Return [x, y] of the center of cell containing provided text 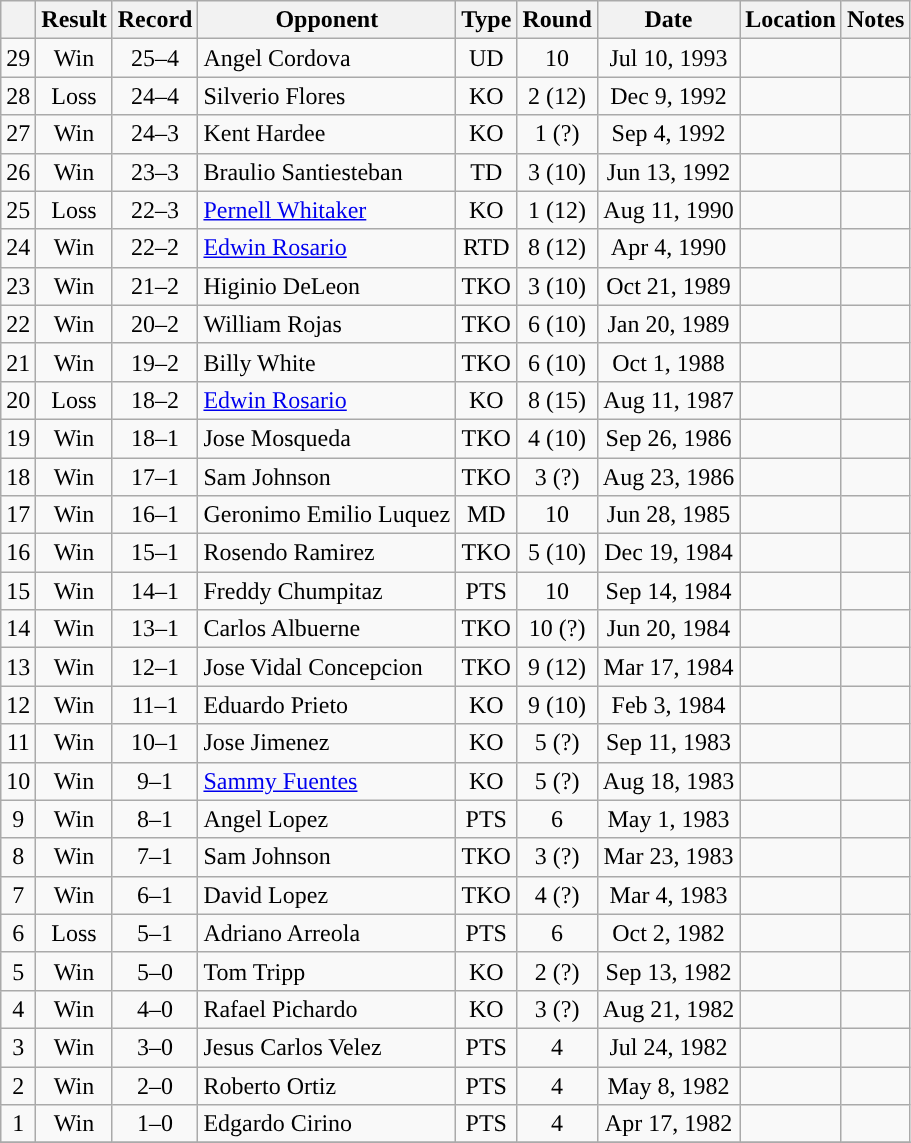
Jun 13, 1992 [668, 172]
Record [155, 20]
5–1 [155, 933]
7–1 [155, 857]
Mar 4, 1983 [668, 895]
1–0 [155, 1124]
Rosendo Ramirez [327, 553]
Aug 11, 1987 [668, 400]
Pernell Whitaker [327, 210]
TD [486, 172]
13 [18, 667]
9 (10) [557, 705]
7 [18, 895]
13–1 [155, 629]
Aug 21, 1982 [668, 1009]
17 [18, 515]
11 [18, 743]
Tom Tripp [327, 971]
Kent Hardee [327, 134]
Sep 11, 1983 [668, 743]
10–1 [155, 743]
4 (10) [557, 438]
Mar 23, 1983 [668, 857]
Geronimo Emilio Luquez [327, 515]
Opponent [327, 20]
2 (12) [557, 96]
Jul 10, 1993 [668, 58]
19 [18, 438]
22–2 [155, 248]
10 (?) [557, 629]
16–1 [155, 515]
Aug 18, 1983 [668, 781]
Dec 19, 1984 [668, 553]
Silverio Flores [327, 96]
Oct 2, 1982 [668, 933]
28 [18, 96]
21–2 [155, 286]
23–3 [155, 172]
Date [668, 20]
Sammy Fuentes [327, 781]
Jesus Carlos Velez [327, 1047]
1 (?) [557, 134]
Feb 3, 1984 [668, 705]
Jan 20, 1989 [668, 324]
12 [18, 705]
1 (12) [557, 210]
23 [18, 286]
15 [18, 591]
8 (12) [557, 248]
Apr 17, 1982 [668, 1124]
24–4 [155, 96]
May 8, 1982 [668, 1085]
21 [18, 362]
8–1 [155, 819]
22–3 [155, 210]
3–0 [155, 1047]
5–0 [155, 971]
Result [74, 20]
Location [791, 20]
20–2 [155, 324]
Angel Lopez [327, 819]
Edgardo Cirino [327, 1124]
Braulio Santiesteban [327, 172]
15–1 [155, 553]
14 [18, 629]
Oct 21, 1989 [668, 286]
Carlos Albuerne [327, 629]
Jun 28, 1985 [668, 515]
8 (15) [557, 400]
Angel Cordova [327, 58]
2 (?) [557, 971]
2 [18, 1085]
18–1 [155, 438]
MD [486, 515]
Roberto Ortiz [327, 1085]
5 (10) [557, 553]
20 [18, 400]
6–1 [155, 895]
Mar 17, 1984 [668, 667]
Apr 4, 1990 [668, 248]
Aug 11, 1990 [668, 210]
2–0 [155, 1085]
3 [18, 1047]
RTD [486, 248]
UD [486, 58]
8 [18, 857]
Sep 26, 1986 [668, 438]
19–2 [155, 362]
Oct 1, 1988 [668, 362]
17–1 [155, 477]
Round [557, 20]
16 [18, 553]
12–1 [155, 667]
Jul 24, 1982 [668, 1047]
9 [18, 819]
14–1 [155, 591]
Higinio DeLeon [327, 286]
Aug 23, 1986 [668, 477]
22 [18, 324]
Billy White [327, 362]
11–1 [155, 705]
Type [486, 20]
Dec 9, 1992 [668, 96]
Sep 13, 1982 [668, 971]
18–2 [155, 400]
David Lopez [327, 895]
Sep 4, 1992 [668, 134]
24 [18, 248]
9 (12) [557, 667]
Adriano Arreola [327, 933]
1 [18, 1124]
9–1 [155, 781]
Eduardo Prieto [327, 705]
4–0 [155, 1009]
25 [18, 210]
Rafael Pichardo [327, 1009]
Jun 20, 1984 [668, 629]
29 [18, 58]
26 [18, 172]
Jose Vidal Concepcion [327, 667]
5 [18, 971]
Notes [875, 20]
25–4 [155, 58]
Sep 14, 1984 [668, 591]
27 [18, 134]
Jose Mosqueda [327, 438]
4 (?) [557, 895]
Jose Jimenez [327, 743]
18 [18, 477]
24–3 [155, 134]
May 1, 1983 [668, 819]
Freddy Chumpitaz [327, 591]
William Rojas [327, 324]
